Provide the [x, y] coordinate of the cell's center where the given text is located.  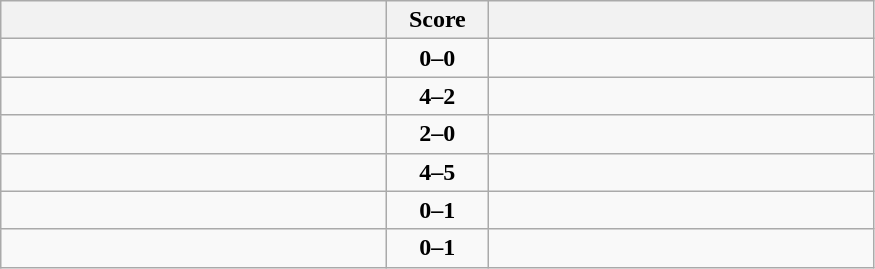
0–0 [438, 58]
4–2 [438, 96]
4–5 [438, 172]
2–0 [438, 134]
Score [438, 20]
